Provide the (x, y) coordinate of the cell's center where the given text is located.  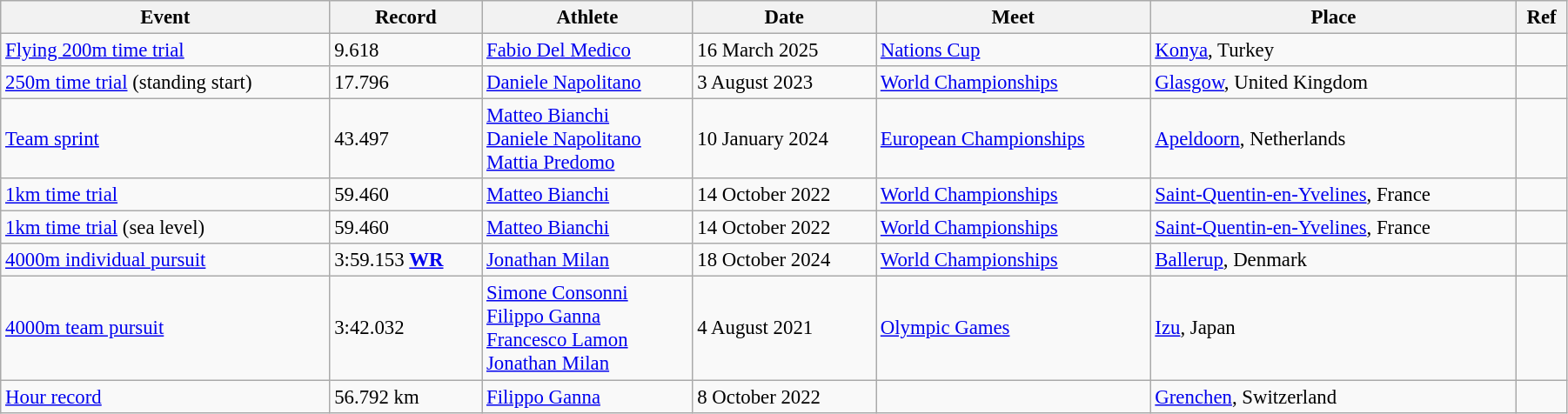
Jonathan Milan (587, 260)
16 March 2025 (785, 50)
Hour record (165, 397)
Flying 200m time trial (165, 50)
3 August 2023 (785, 83)
Olympic Games (1013, 329)
Ref (1542, 17)
Izu, Japan (1333, 329)
European Championships (1013, 139)
3:42.032 (405, 329)
10 January 2024 (785, 139)
1km time trial (165, 195)
Fabio Del Medico (587, 50)
4000m individual pursuit (165, 260)
Date (785, 17)
Ballerup, Denmark (1333, 260)
Filippo Ganna (587, 397)
4 August 2021 (785, 329)
Grenchen, Switzerland (1333, 397)
Matteo BianchiDaniele NapolitanoMattia Predomo (587, 139)
18 October 2024 (785, 260)
Glasgow, United Kingdom (1333, 83)
17.796 (405, 83)
Event (165, 17)
Simone ConsonniFilippo GannaFrancesco LamonJonathan Milan (587, 329)
9.618 (405, 50)
Konya, Turkey (1333, 50)
Place (1333, 17)
Apeldoorn, Netherlands (1333, 139)
8 October 2022 (785, 397)
Team sprint (165, 139)
56.792 km (405, 397)
Nations Cup (1013, 50)
4000m team pursuit (165, 329)
43.497 (405, 139)
3:59.153 WR (405, 260)
250m time trial (standing start) (165, 83)
Athlete (587, 17)
Record (405, 17)
Meet (1013, 17)
Daniele Napolitano (587, 83)
1km time trial (sea level) (165, 228)
